From the cell containing the given text, extract its center point as (x, y) coordinate. 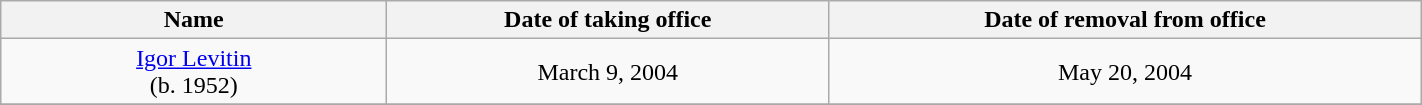
Date of removal from office (1126, 20)
Name (194, 20)
March 9, 2004 (608, 72)
Igor Levitin(b. 1952) (194, 72)
May 20, 2004 (1126, 72)
Date of taking office (608, 20)
